Find where the given text appears and provide that cell's center as [X, Y] coordinate. 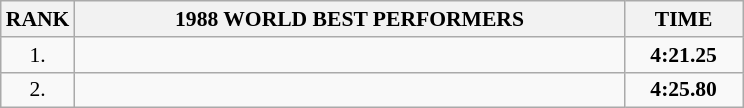
2. [38, 90]
TIME [684, 19]
RANK [38, 19]
1. [38, 55]
1988 WORLD BEST PERFORMERS [349, 19]
4:25.80 [684, 90]
4:21.25 [684, 55]
